Return [x, y] of the center of cell containing provided text 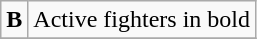
B [14, 20]
Active fighters in bold [142, 20]
